Capture the cell that displays the provided text and extract its [x, y] central coordinate. 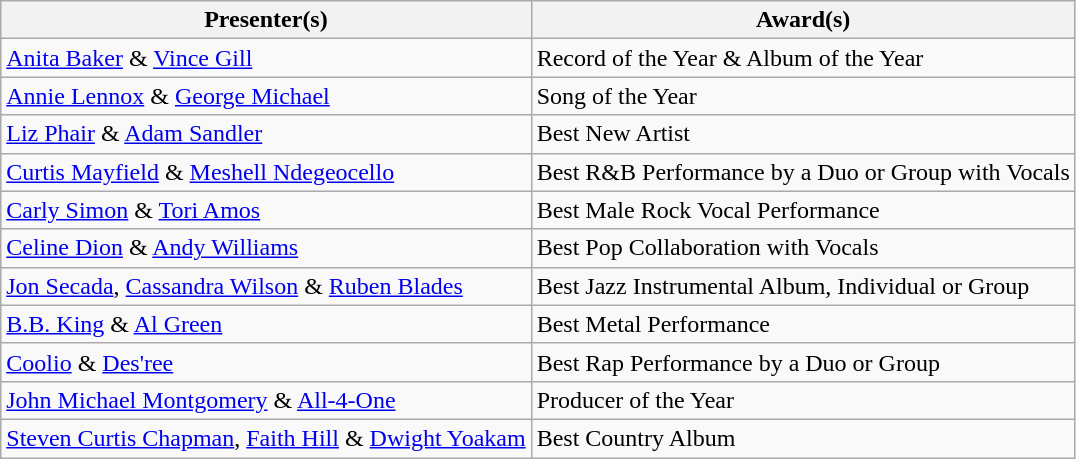
Best Rap Performance by a Duo or Group [803, 362]
Annie Lennox & George Michael [266, 96]
John Michael Montgomery & All-4-One [266, 400]
Anita Baker & Vince Gill [266, 58]
Producer of the Year [803, 400]
Jon Secada, Cassandra Wilson & Ruben Blades [266, 286]
Song of the Year [803, 96]
Best Pop Collaboration with Vocals [803, 248]
Best Metal Performance [803, 324]
Award(s) [803, 20]
Best Country Album [803, 438]
Best R&B Performance by a Duo or Group with Vocals [803, 172]
Curtis Mayfield & Meshell Ndegeocello [266, 172]
Record of the Year & Album of the Year [803, 58]
Celine Dion & Andy Williams [266, 248]
Coolio & Des'ree [266, 362]
B.B. King & Al Green [266, 324]
Presenter(s) [266, 20]
Best New Artist [803, 134]
Best Jazz Instrumental Album, Individual or Group [803, 286]
Liz Phair & Adam Sandler [266, 134]
Steven Curtis Chapman, Faith Hill & Dwight Yoakam [266, 438]
Carly Simon & Tori Amos [266, 210]
Best Male Rock Vocal Performance [803, 210]
